Extract the [X, Y] coordinate from the center of the cell holding the provided text.  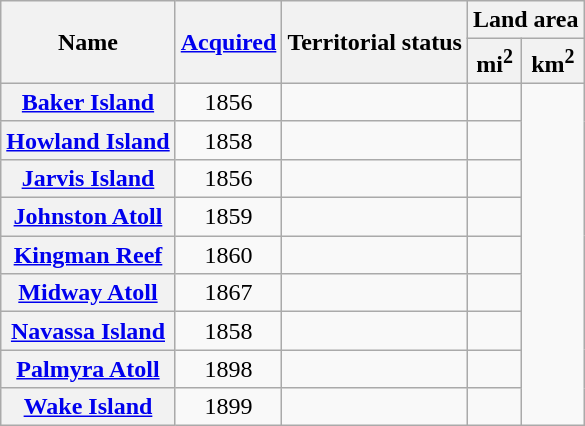
1899 [228, 407]
Land area [526, 20]
Name [88, 42]
Midway Atoll [88, 293]
km2 [553, 62]
1859 [228, 217]
Palmyra Atoll [88, 369]
Acquired [228, 42]
Kingman Reef [88, 255]
Jarvis Island [88, 178]
Wake Island [88, 407]
Navassa Island [88, 331]
1898 [228, 369]
1860 [228, 255]
1867 [228, 293]
mi2 [494, 62]
Territorial status [374, 42]
Johnston Atoll [88, 217]
Baker Island [88, 102]
Howland Island [88, 140]
